Detect which cell encompasses the target text, then output its (X, Y) center coordinate. 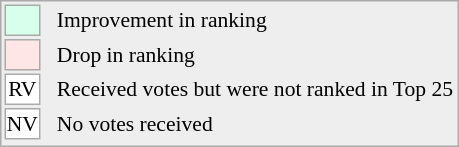
NV (22, 124)
Improvement in ranking (254, 20)
Drop in ranking (254, 55)
No votes received (254, 124)
Received votes but were not ranked in Top 25 (254, 90)
RV (22, 90)
